Search for the cell housing the specified text and yield its [x, y] center coordinate. 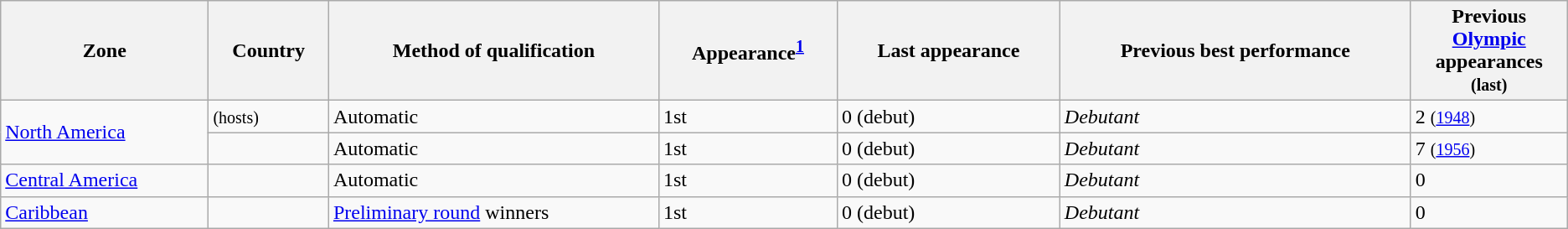
Last appearance [948, 50]
7 (1956) [1489, 148]
Previous best performance [1235, 50]
Appearance1 [747, 50]
(hosts) [269, 117]
Preliminary round winners [493, 212]
Zone [105, 50]
Country [269, 50]
Caribbean [105, 212]
Central America [105, 180]
2 (1948) [1489, 117]
Method of qualification [493, 50]
North America [105, 133]
Previous Olympic appearances(last) [1489, 50]
